For the text-containing cell, return its midpoint in (X, Y) coordinate format. 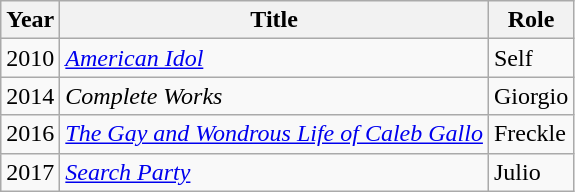
Title (274, 20)
Self (530, 58)
2014 (30, 96)
The Gay and Wondrous Life of Caleb Gallo (274, 134)
Giorgio (530, 96)
Year (30, 20)
Search Party (274, 172)
Freckle (530, 134)
Julio (530, 172)
Complete Works (274, 96)
2017 (30, 172)
2010 (30, 58)
Role (530, 20)
American Idol (274, 58)
2016 (30, 134)
